Find where the given text appears and provide that cell's center as [X, Y] coordinate. 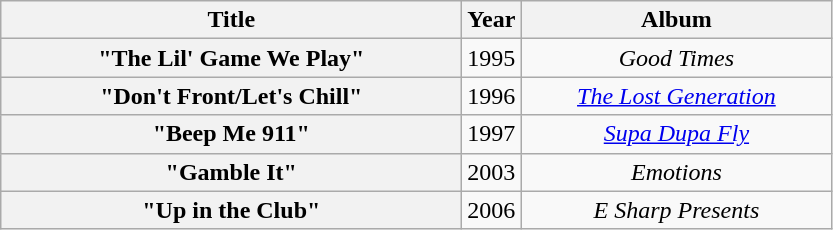
"The Lil' Game We Play" [232, 58]
Good Times [676, 58]
The Lost Generation [676, 96]
2003 [492, 172]
"Up in the Club" [232, 210]
1996 [492, 96]
Title [232, 20]
E Sharp Presents [676, 210]
1995 [492, 58]
1997 [492, 134]
Emotions [676, 172]
"Gamble It" [232, 172]
"Don't Front/Let's Chill" [232, 96]
Supa Dupa Fly [676, 134]
"Beep Me 911" [232, 134]
Album [676, 20]
Year [492, 20]
2006 [492, 210]
